Locate the cell with the specified text and output its [X, Y] center coordinate. 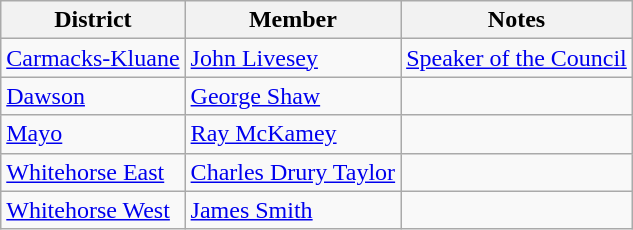
George Shaw [293, 96]
Speaker of the Council [517, 58]
Dawson [93, 96]
Whitehorse West [93, 210]
Carmacks-Kluane [93, 58]
Mayo [93, 134]
Charles Drury Taylor [293, 172]
Member [293, 20]
Whitehorse East [93, 172]
James Smith [293, 210]
John Livesey [293, 58]
District [93, 20]
Notes [517, 20]
Ray McKamey [293, 134]
